Locate the cell with the specified text and output its [X, Y] center coordinate. 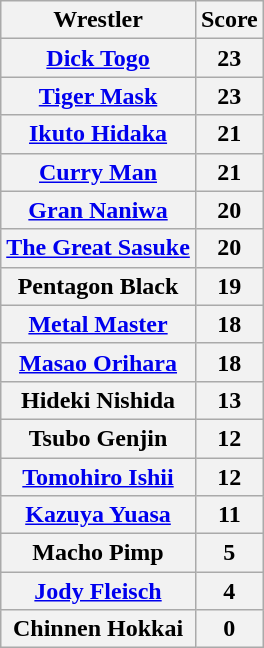
Kazuya Yuasa [98, 515]
4 [229, 591]
Jody Fleisch [98, 591]
Masao Orihara [98, 362]
5 [229, 553]
The Great Sasuke [98, 248]
19 [229, 286]
Ikuto Hidaka [98, 134]
Curry Man [98, 172]
0 [229, 629]
Dick Togo [98, 58]
Chinnen Hokkai [98, 629]
Tomohiro Ishii [98, 477]
Tsubo Genjin [98, 438]
Gran Naniwa [98, 210]
Hideki Nishida [98, 400]
Score [229, 20]
Tiger Mask [98, 96]
Macho Pimp [98, 553]
Pentagon Black [98, 286]
Wrestler [98, 20]
13 [229, 400]
Metal Master [98, 324]
11 [229, 515]
